Scan for the cell matching the given text and deliver its [x, y] coordinate at center. 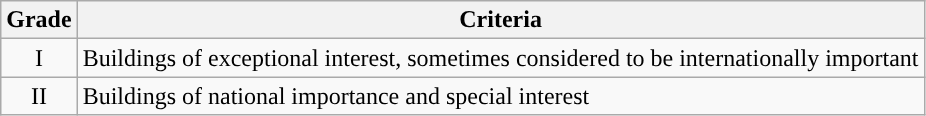
Criteria [500, 20]
I [39, 58]
II [39, 96]
Buildings of exceptional interest, sometimes considered to be internationally important [500, 58]
Buildings of national importance and special interest [500, 96]
Grade [39, 20]
